Locate the cell with the specified text and output its [x, y] center coordinate. 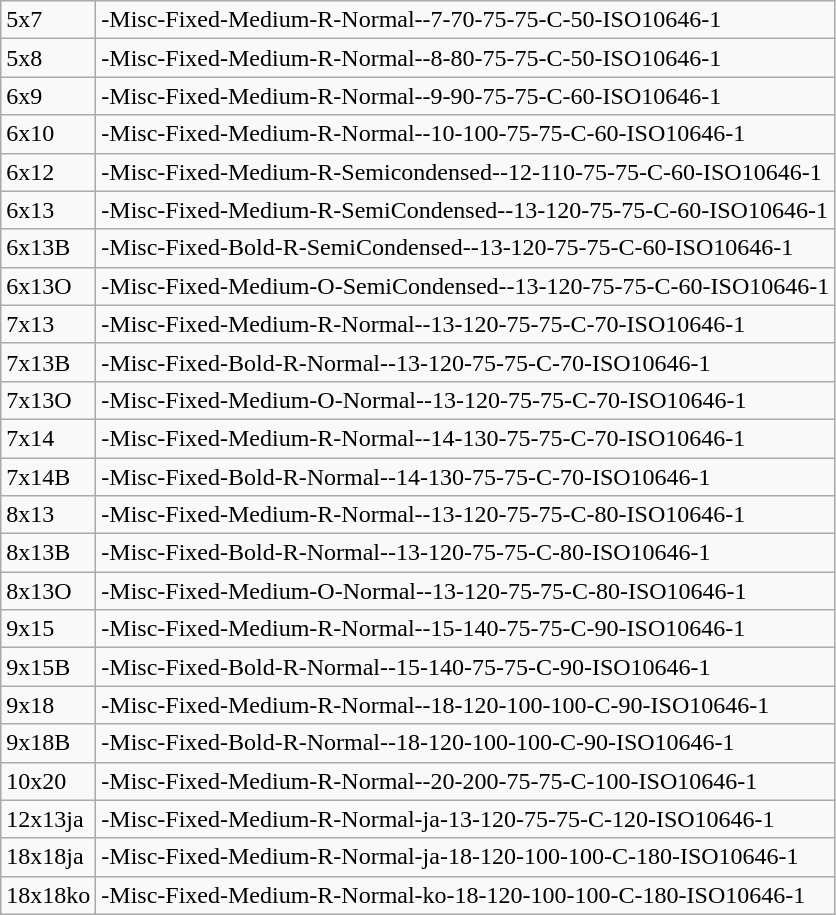
-Misc-Fixed-Bold-R-SemiCondensed--13-120-75-75-C-60-ISO10646-1 [466, 248]
7x14 [48, 438]
8x13O [48, 591]
9x18B [48, 743]
-Misc-Fixed-Bold-R-Normal--14-130-75-75-C-70-ISO10646-1 [466, 477]
-Misc-Fixed-Bold-R-Normal--13-120-75-75-C-70-ISO10646-1 [466, 362]
6x13 [48, 210]
5x8 [48, 58]
-Misc-Fixed-Medium-R-Normal--15-140-75-75-C-90-ISO10646-1 [466, 629]
-Misc-Fixed-Bold-R-Normal--13-120-75-75-C-80-ISO10646-1 [466, 553]
-Misc-Fixed-Medium-R-Normal--7-70-75-75-C-50-ISO10646-1 [466, 20]
-Misc-Fixed-Medium-R-Semicondensed--12-110-75-75-C-60-ISO10646-1 [466, 172]
8x13B [48, 553]
-Misc-Fixed-Bold-R-Normal--18-120-100-100-C-90-ISO10646-1 [466, 743]
6x10 [48, 134]
-Misc-Fixed-Medium-R-Normal--18-120-100-100-C-90-ISO10646-1 [466, 705]
7x14B [48, 477]
12x13ja [48, 819]
-Misc-Fixed-Medium-R-Normal-ja-13-120-75-75-C-120-ISO10646-1 [466, 819]
6x12 [48, 172]
-Misc-Fixed-Medium-R-Normal--8-80-75-75-C-50-ISO10646-1 [466, 58]
-Misc-Fixed-Medium-R-Normal--9-90-75-75-C-60-ISO10646-1 [466, 96]
-Misc-Fixed-Medium-R-Normal-ko-18-120-100-100-C-180-ISO10646-1 [466, 895]
-Misc-Fixed-Bold-R-Normal--15-140-75-75-C-90-ISO10646-1 [466, 667]
9x15 [48, 629]
7x13B [48, 362]
-Misc-Fixed-Medium-O-Normal--13-120-75-75-C-80-ISO10646-1 [466, 591]
10x20 [48, 781]
9x15B [48, 667]
6x13B [48, 248]
-Misc-Fixed-Medium-R-Normal--20-200-75-75-C-100-ISO10646-1 [466, 781]
-Misc-Fixed-Medium-R-Normal-ja-18-120-100-100-C-180-ISO10646-1 [466, 857]
-Misc-Fixed-Medium-R-Normal--14-130-75-75-C-70-ISO10646-1 [466, 438]
8x13 [48, 515]
6x13O [48, 286]
9x18 [48, 705]
18x18ja [48, 857]
-Misc-Fixed-Medium-R-Normal--13-120-75-75-C-80-ISO10646-1 [466, 515]
-Misc-Fixed-Medium-O-Normal--13-120-75-75-C-70-ISO10646-1 [466, 400]
5x7 [48, 20]
-Misc-Fixed-Medium-O-SemiCondensed--13-120-75-75-C-60-ISO10646-1 [466, 286]
6x9 [48, 96]
18x18ko [48, 895]
7x13 [48, 324]
7x13O [48, 400]
-Misc-Fixed-Medium-R-Normal--10-100-75-75-C-60-ISO10646-1 [466, 134]
-Misc-Fixed-Medium-R-Normal--13-120-75-75-C-70-ISO10646-1 [466, 324]
-Misc-Fixed-Medium-R-SemiCondensed--13-120-75-75-C-60-ISO10646-1 [466, 210]
